From the cell containing the given text, extract its center point as (X, Y) coordinate. 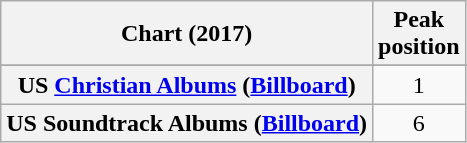
Chart (2017) (187, 34)
Peak position (419, 34)
US Soundtrack Albums (Billboard) (187, 123)
1 (419, 85)
US Christian Albums (Billboard) (187, 85)
6 (419, 123)
